Return the [X, Y] coordinate for the center point of the cell that contains the specified text.  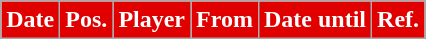
Date until [314, 20]
Pos. [86, 20]
From [225, 20]
Date [30, 20]
Ref. [398, 20]
Player [152, 20]
